Output the [X, Y] coordinate of the center of the cell containing the given text.  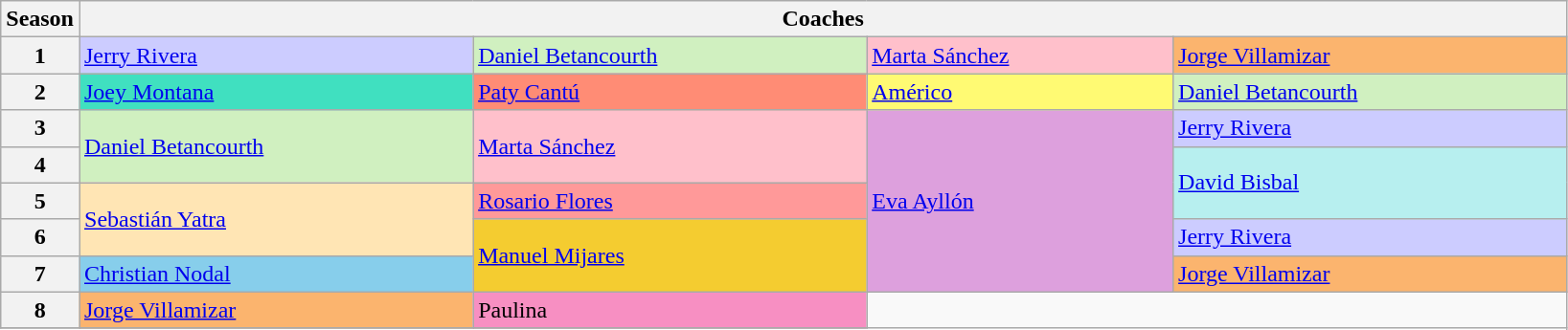
Eva Ayllón [1020, 201]
8 [40, 310]
Season [40, 19]
1 [40, 55]
Christian Nodal [276, 274]
6 [40, 237]
David Bisbal [1370, 183]
Joey Montana [276, 92]
Rosario Flores [670, 201]
3 [40, 128]
Paulina [670, 310]
4 [40, 165]
Coaches [822, 19]
2 [40, 92]
Américo [1020, 92]
Sebastián Yatra [276, 219]
Manuel Mijares [670, 255]
Paty Cantú [670, 92]
7 [40, 274]
5 [40, 201]
